Find where the given text appears and provide that cell's center as [X, Y] coordinate. 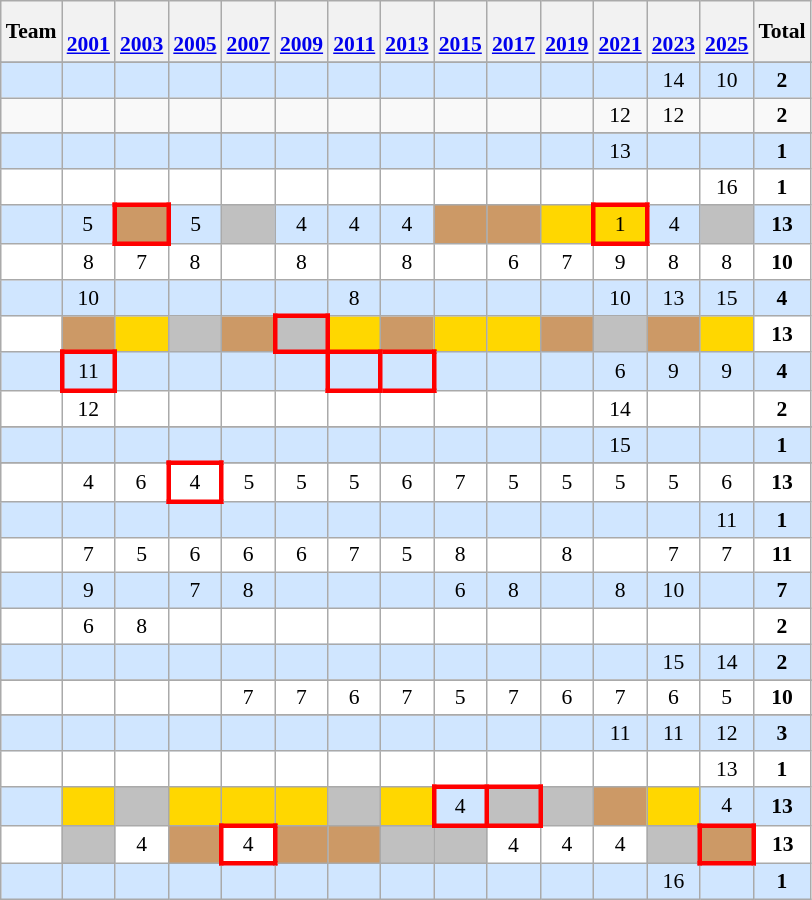
3 [782, 734]
2025 [726, 32]
Team [32, 32]
2005 [194, 32]
2009 [302, 32]
2015 [460, 32]
2023 [674, 32]
2013 [406, 32]
2007 [248, 32]
2003 [142, 32]
2021 [620, 32]
2001 [88, 32]
2011 [354, 32]
Total [782, 32]
2019 [566, 32]
2017 [514, 32]
